Search for the cell housing the specified text and yield its [X, Y] center coordinate. 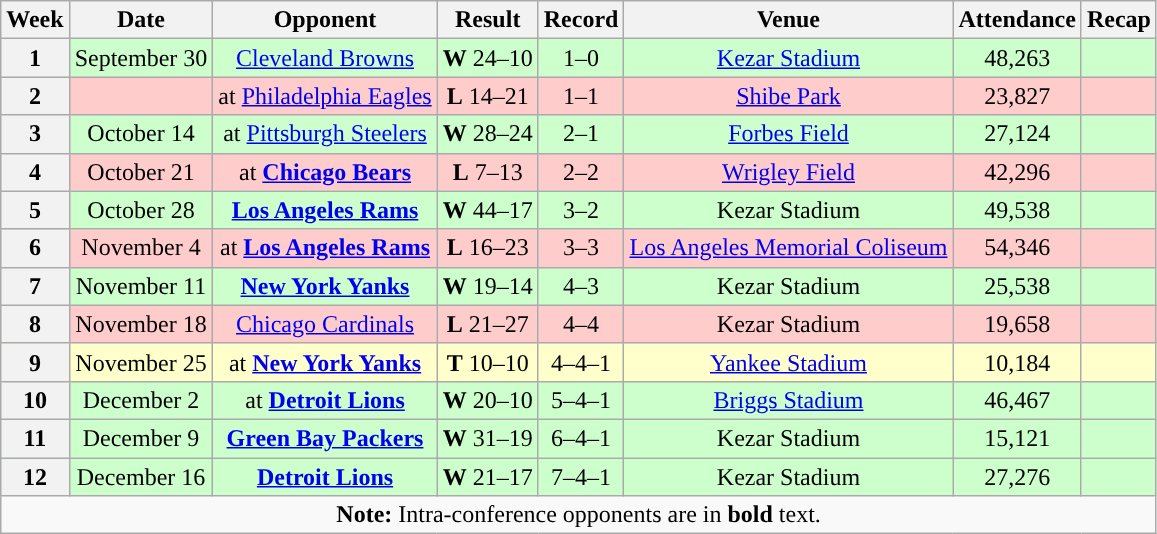
Briggs Stadium [788, 400]
at Pittsburgh Steelers [325, 134]
New York Yanks [325, 286]
10 [35, 400]
3–3 [581, 248]
W 28–24 [488, 134]
3 [35, 134]
49,538 [1017, 210]
L 7–13 [488, 172]
Detroit Lions [325, 477]
at Philadelphia Eagles [325, 96]
Week [35, 20]
W 31–19 [488, 438]
48,263 [1017, 58]
4–4–1 [581, 362]
5–4–1 [581, 400]
4–4 [581, 324]
Los Angeles Memorial Coliseum [788, 248]
4–3 [581, 286]
W 21–17 [488, 477]
2–1 [581, 134]
Date [141, 20]
W 24–10 [488, 58]
September 30 [141, 58]
10,184 [1017, 362]
6 [35, 248]
27,276 [1017, 477]
11 [35, 438]
Shibe Park [788, 96]
W 20–10 [488, 400]
November 25 [141, 362]
Yankee Stadium [788, 362]
2–2 [581, 172]
October 28 [141, 210]
8 [35, 324]
12 [35, 477]
27,124 [1017, 134]
6–4–1 [581, 438]
Los Angeles Rams [325, 210]
1–0 [581, 58]
2 [35, 96]
Opponent [325, 20]
November 18 [141, 324]
at New York Yanks [325, 362]
W 44–17 [488, 210]
1–1 [581, 96]
Record [581, 20]
Chicago Cardinals [325, 324]
L 21–27 [488, 324]
25,538 [1017, 286]
December 2 [141, 400]
46,467 [1017, 400]
at Los Angeles Rams [325, 248]
Note: Intra-conference opponents are in bold text. [579, 515]
Wrigley Field [788, 172]
Recap [1118, 20]
Venue [788, 20]
November 4 [141, 248]
October 21 [141, 172]
November 11 [141, 286]
Attendance [1017, 20]
W 19–14 [488, 286]
19,658 [1017, 324]
7–4–1 [581, 477]
15,121 [1017, 438]
3–2 [581, 210]
December 9 [141, 438]
Forbes Field [788, 134]
5 [35, 210]
23,827 [1017, 96]
October 14 [141, 134]
at Chicago Bears [325, 172]
1 [35, 58]
54,346 [1017, 248]
7 [35, 286]
Green Bay Packers [325, 438]
December 16 [141, 477]
L 14–21 [488, 96]
at Detroit Lions [325, 400]
L 16–23 [488, 248]
Result [488, 20]
Cleveland Browns [325, 58]
T 10–10 [488, 362]
42,296 [1017, 172]
9 [35, 362]
4 [35, 172]
